Extract the (x, y) coordinate from the center of the cell holding the provided text.  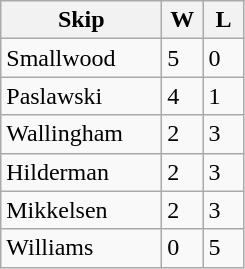
L (224, 20)
Hilderman (82, 172)
1 (224, 96)
Williams (82, 248)
Wallingham (82, 134)
4 (182, 96)
Smallwood (82, 58)
Paslawski (82, 96)
Skip (82, 20)
W (182, 20)
Mikkelsen (82, 210)
